Search for the cell housing the specified text and yield its [X, Y] center coordinate. 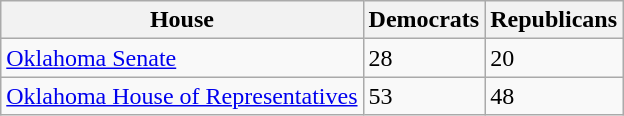
Democrats [424, 20]
48 [554, 96]
Oklahoma House of Representatives [182, 96]
Republicans [554, 20]
28 [424, 58]
House [182, 20]
Oklahoma Senate [182, 58]
53 [424, 96]
20 [554, 58]
